Find where the given text appears and provide that cell's center as (x, y) coordinate. 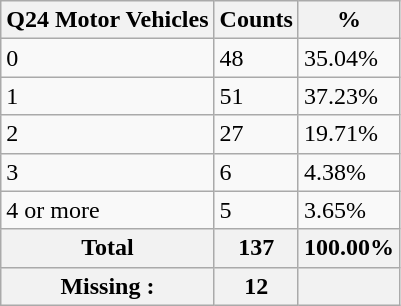
48 (256, 58)
3.65% (348, 210)
35.04% (348, 58)
1 (108, 96)
37.23% (348, 96)
4.38% (348, 172)
Total (108, 248)
27 (256, 134)
51 (256, 96)
% (348, 20)
100.00% (348, 248)
137 (256, 248)
Counts (256, 20)
Missing : (108, 286)
Q24 Motor Vehicles (108, 20)
19.71% (348, 134)
5 (256, 210)
4 or more (108, 210)
12 (256, 286)
3 (108, 172)
0 (108, 58)
6 (256, 172)
2 (108, 134)
